Find where the given text appears and provide that cell's center as [X, Y] coordinate. 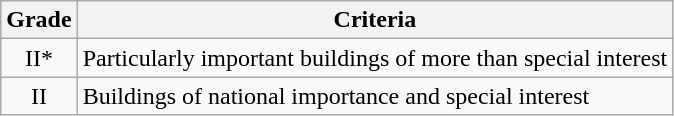
II [39, 96]
Buildings of national importance and special interest [375, 96]
Particularly important buildings of more than special interest [375, 58]
Criteria [375, 20]
Grade [39, 20]
II* [39, 58]
